Capture the cell that displays the provided text and extract its (x, y) central coordinate. 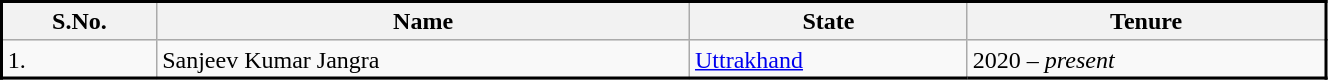
Sanjeev Kumar Jangra (424, 59)
State (828, 22)
Tenure (1146, 22)
Name (424, 22)
S.No. (80, 22)
Uttrakhand (828, 59)
1. (80, 59)
2020 – present (1146, 59)
